Detect which cell encompasses the target text, then output its (X, Y) center coordinate. 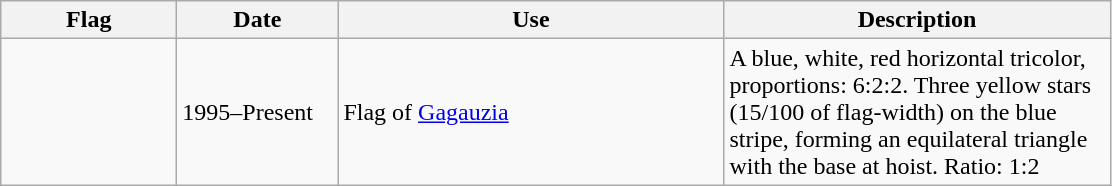
1995–Present (258, 112)
Description (917, 20)
Flag (89, 20)
Date (258, 20)
Use (531, 20)
Flag of Gagauzia (531, 112)
